Identify which cell holds the provided text, then report its [x, y] central coordinate. 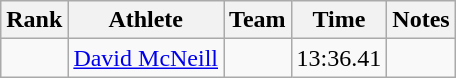
13:36.41 [339, 58]
Notes [421, 20]
Athlete [146, 20]
Time [339, 20]
Rank [34, 20]
David McNeill [146, 58]
Team [258, 20]
